From the cell containing the given text, extract its center point as (X, Y) coordinate. 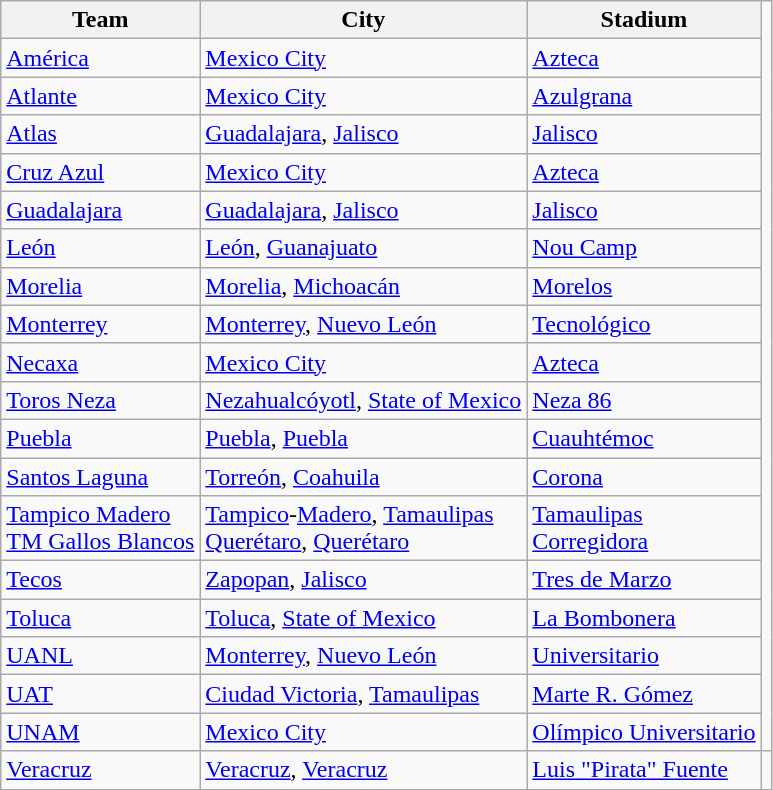
City (364, 20)
Puebla, Puebla (364, 438)
Atlante (100, 96)
Marte R. Gómez (644, 694)
Team (100, 20)
TamaulipasCorregidora (644, 528)
Veracruz (100, 770)
Azulgrana (644, 96)
UAT (100, 694)
Atlas (100, 134)
Nezahualcóyotl, State of Mexico (364, 400)
León (100, 248)
Tecos (100, 580)
Morelia (100, 286)
Veracruz, Veracruz (364, 770)
Tampico-Madero, TamaulipasQuerétaro, Querétaro (364, 528)
Toros Neza (100, 400)
Luis "Pirata" Fuente (644, 770)
León, Guanajuato (364, 248)
América (100, 58)
La Bombonera (644, 618)
Toluca, State of Mexico (364, 618)
Morelia, Michoacán (364, 286)
Cruz Azul (100, 172)
UNAM (100, 732)
Morelos (644, 286)
Neza 86 (644, 400)
Guadalajara (100, 210)
Cuauhtémoc (644, 438)
Universitario (644, 656)
Puebla (100, 438)
Zapopan, Jalisco (364, 580)
Tres de Marzo (644, 580)
Toluca (100, 618)
UANL (100, 656)
Monterrey (100, 324)
Torreón, Coahuila (364, 477)
Ciudad Victoria, Tamaulipas (364, 694)
Santos Laguna (100, 477)
Tecnológico (644, 324)
Corona (644, 477)
Tampico MaderoTM Gallos Blancos (100, 528)
Stadium (644, 20)
Necaxa (100, 362)
Olímpico Universitario (644, 732)
Nou Camp (644, 248)
